Search for the cell housing the specified text and yield its (X, Y) center coordinate. 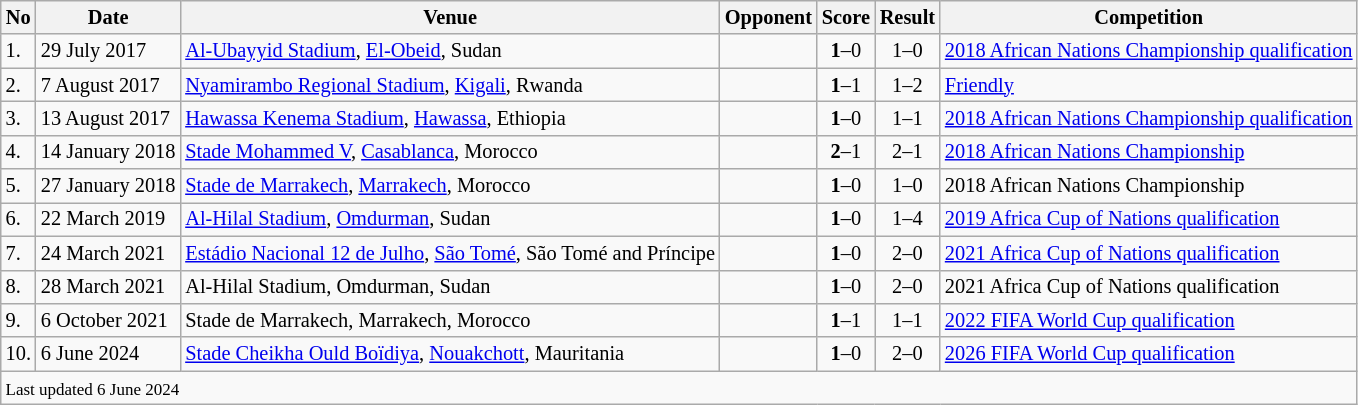
Al-Ubayyid Stadium, El-Obeid, Sudan (450, 51)
2026 FIFA World Cup qualification (1148, 354)
6 June 2024 (108, 354)
7 August 2017 (108, 85)
27 January 2018 (108, 186)
Result (908, 17)
1–4 (908, 219)
Stade Cheikha Ould Boïdiya, Nouakchott, Mauritania (450, 354)
13 August 2017 (108, 118)
Opponent (768, 17)
3. (18, 118)
28 March 2021 (108, 287)
Hawassa Kenema Stadium, Hawassa, Ethiopia (450, 118)
9. (18, 320)
2019 Africa Cup of Nations qualification (1148, 219)
1. (18, 51)
Venue (450, 17)
6. (18, 219)
Last updated 6 June 2024 (680, 388)
5. (18, 186)
1–2 (908, 85)
Competition (1148, 17)
6 October 2021 (108, 320)
22 March 2019 (108, 219)
Friendly (1148, 85)
10. (18, 354)
8. (18, 287)
No (18, 17)
Estádio Nacional 12 de Julho, São Tomé, São Tomé and Príncipe (450, 253)
2022 FIFA World Cup qualification (1148, 320)
24 March 2021 (108, 253)
Date (108, 17)
Nyamirambo Regional Stadium, Kigali, Rwanda (450, 85)
2. (18, 85)
4. (18, 152)
Stade Mohammed V, Casablanca, Morocco (450, 152)
Score (846, 17)
7. (18, 253)
14 January 2018 (108, 152)
29 July 2017 (108, 51)
